Output the (x, y) coordinate of the center of the cell containing the given text.  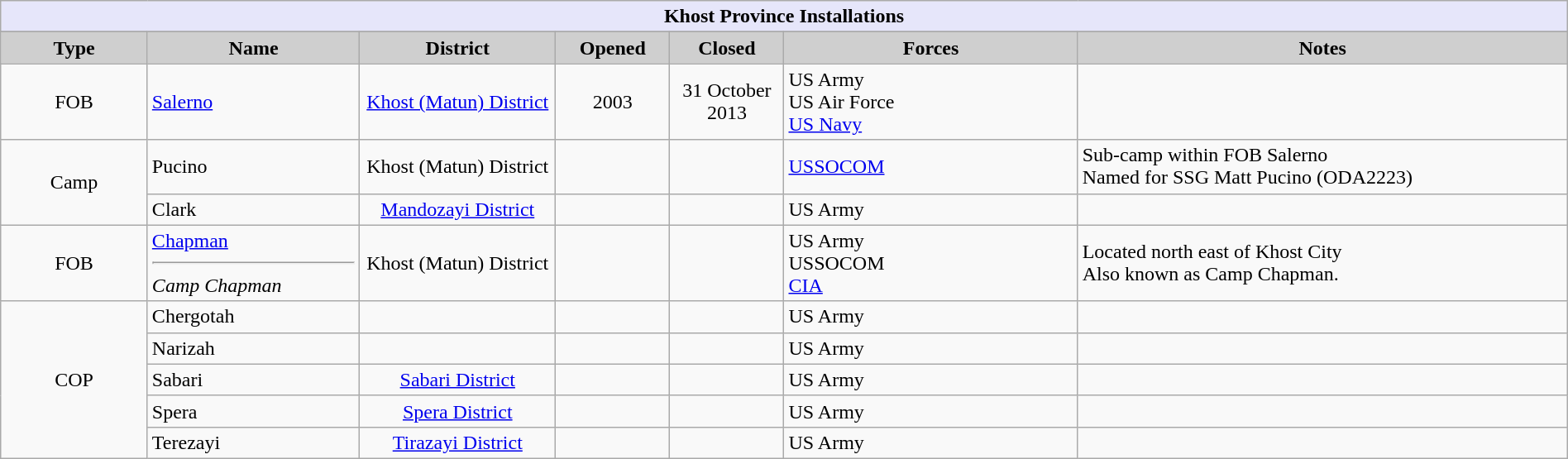
USSOCOM (931, 167)
Type (74, 48)
Sabari (253, 380)
Salerno (253, 102)
Clark (253, 209)
Terezayi (253, 442)
Forces (931, 48)
Sabari District (458, 380)
Notes (1322, 48)
Spera District (458, 411)
Pucino (253, 167)
District (458, 48)
US Army USSOCOM CIA (931, 263)
Sub-camp within FOB SalernoNamed for SSG Matt Pucino (ODA2223) (1322, 167)
Opened (613, 48)
COP (74, 380)
ChapmanCamp Chapman (253, 263)
Located north east of Khost CityAlso known as Camp Chapman. (1322, 263)
Khost Province Installations (784, 17)
Tirazayi District (458, 442)
31 October 2013 (727, 102)
2003 (613, 102)
Spera (253, 411)
Mandozayi District (458, 209)
Name (253, 48)
US Army US Air Force US Navy (931, 102)
Closed (727, 48)
Chergotah (253, 317)
Camp (74, 182)
Narizah (253, 348)
